Determine the [x, y] coordinate at the center of the cell enclosing the given text.  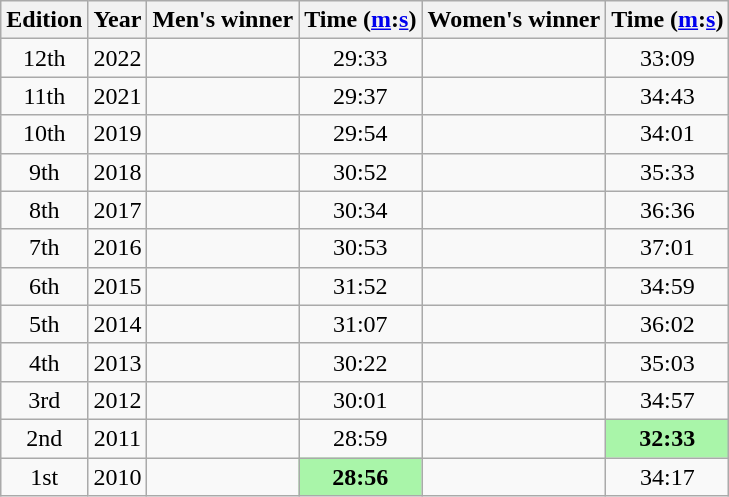
6th [44, 286]
2022 [118, 58]
36:02 [668, 324]
30:34 [360, 210]
2013 [118, 362]
2016 [118, 248]
37:01 [668, 248]
9th [44, 172]
5th [44, 324]
2nd [44, 438]
33:09 [668, 58]
Men's winner [223, 20]
30:53 [360, 248]
2019 [118, 134]
2010 [118, 477]
2018 [118, 172]
Women's winner [514, 20]
29:37 [360, 96]
34:01 [668, 134]
29:33 [360, 58]
12th [44, 58]
35:03 [668, 362]
31:07 [360, 324]
2015 [118, 286]
2011 [118, 438]
29:54 [360, 134]
34:17 [668, 477]
30:01 [360, 400]
28:56 [360, 477]
34:43 [668, 96]
28:59 [360, 438]
2017 [118, 210]
2012 [118, 400]
4th [44, 362]
31:52 [360, 286]
30:52 [360, 172]
34:57 [668, 400]
10th [44, 134]
Edition [44, 20]
8th [44, 210]
Year [118, 20]
1st [44, 477]
11th [44, 96]
7th [44, 248]
2021 [118, 96]
32:33 [668, 438]
36:36 [668, 210]
30:22 [360, 362]
34:59 [668, 286]
2014 [118, 324]
3rd [44, 400]
35:33 [668, 172]
